Provide the [X, Y] coordinate of the cell's center where the given text is located.  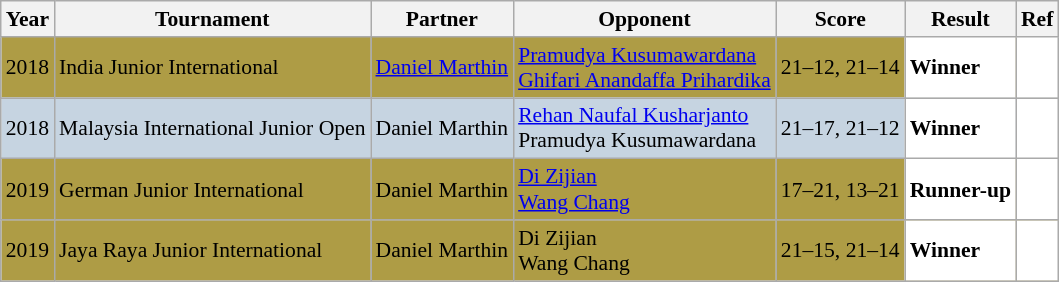
Runner-up [960, 190]
Partner [442, 19]
21–17, 21–12 [840, 128]
Ref [1037, 19]
21–15, 21–14 [840, 250]
17–21, 13–21 [840, 190]
Jaya Raya Junior International [212, 250]
Year [28, 19]
21–12, 21–14 [840, 68]
German Junior International [212, 190]
Tournament [212, 19]
Malaysia International Junior Open [212, 128]
Opponent [644, 19]
India Junior International [212, 68]
Score [840, 19]
Rehan Naufal Kusharjanto Pramudya Kusumawardana [644, 128]
Pramudya Kusumawardana Ghifari Anandaffa Prihardika [644, 68]
Result [960, 19]
